Find where the given text appears and provide that cell's center as [x, y] coordinate. 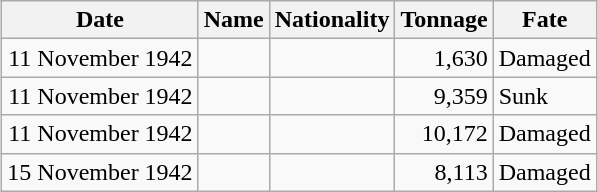
Date [100, 20]
Sunk [544, 96]
Name [234, 20]
Fate [544, 20]
8,113 [444, 172]
Nationality [332, 20]
15 November 1942 [100, 172]
9,359 [444, 96]
1,630 [444, 58]
10,172 [444, 134]
Tonnage [444, 20]
